Detect which cell encompasses the target text, then output its [X, Y] center coordinate. 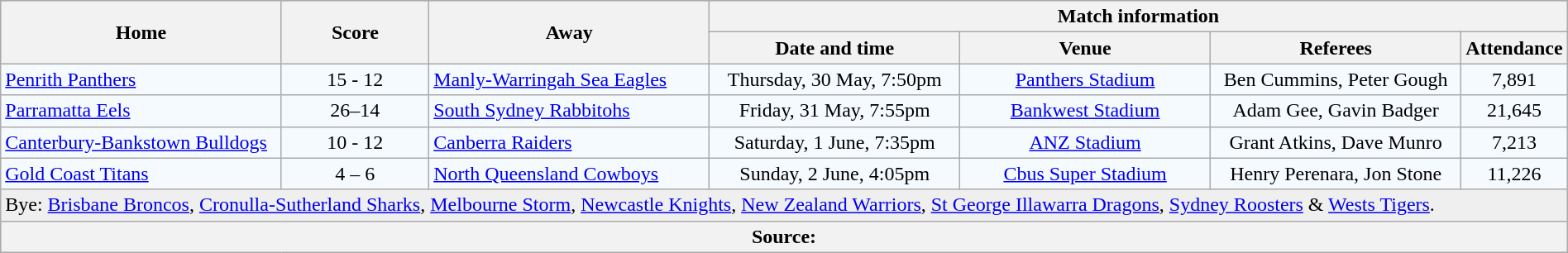
Score [356, 32]
7,213 [1514, 142]
Home [141, 32]
26–14 [356, 111]
Venue [1085, 48]
Canterbury-Bankstown Bulldogs [141, 142]
Date and time [835, 48]
Adam Gee, Gavin Badger [1336, 111]
Saturday, 1 June, 7:35pm [835, 142]
Cbus Super Stadium [1085, 174]
South Sydney Rabbitohs [569, 111]
Attendance [1514, 48]
Referees [1336, 48]
Away [569, 32]
Sunday, 2 June, 4:05pm [835, 174]
Source: [784, 236]
North Queensland Cowboys [569, 174]
Penrith Panthers [141, 79]
21,645 [1514, 111]
4 – 6 [356, 174]
7,891 [1514, 79]
Panthers Stadium [1085, 79]
Match information [1139, 17]
Bankwest Stadium [1085, 111]
10 - 12 [356, 142]
15 - 12 [356, 79]
Thursday, 30 May, 7:50pm [835, 79]
Grant Atkins, Dave Munro [1336, 142]
Ben Cummins, Peter Gough [1336, 79]
Canberra Raiders [569, 142]
Friday, 31 May, 7:55pm [835, 111]
Parramatta Eels [141, 111]
Manly-Warringah Sea Eagles [569, 79]
ANZ Stadium [1085, 142]
Henry Perenara, Jon Stone [1336, 174]
Gold Coast Titans [141, 174]
11,226 [1514, 174]
